Provide the (X, Y) coordinate of the cell's center where the given text is located.  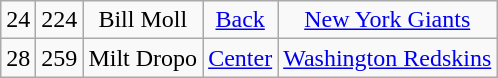
224 (60, 20)
New York Giants (388, 20)
Back (240, 20)
Bill Moll (143, 20)
28 (18, 58)
259 (60, 58)
24 (18, 20)
Milt Dropo (143, 58)
Washington Redskins (388, 58)
Center (240, 58)
